Detect which cell encompasses the target text, then output its (X, Y) center coordinate. 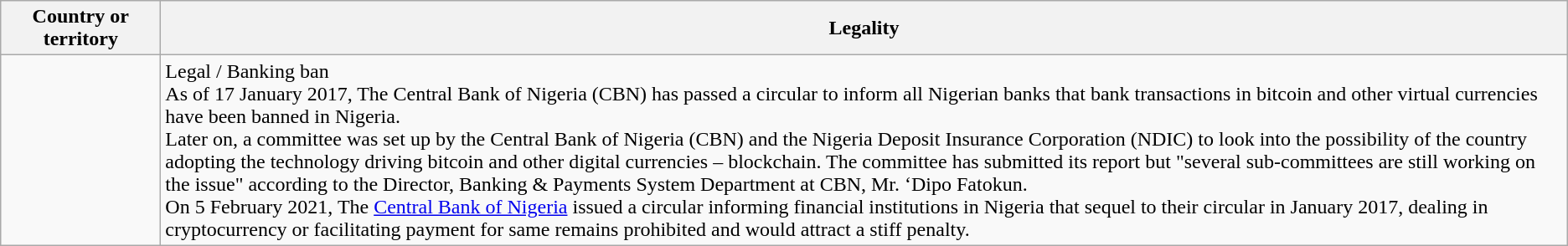
Legality (864, 28)
Country or territory (80, 28)
